Detect which cell encompasses the target text, then output its [x, y] center coordinate. 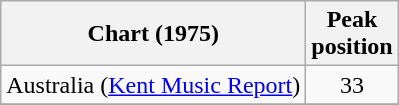
33 [352, 85]
Peakposition [352, 34]
Chart (1975) [154, 34]
Australia (Kent Music Report) [154, 85]
